Determine the [x, y] coordinate at the center of the cell enclosing the given text.  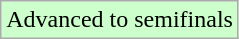
Advanced to semifinals [120, 20]
